Output the [X, Y] coordinate of the center of the cell containing the given text.  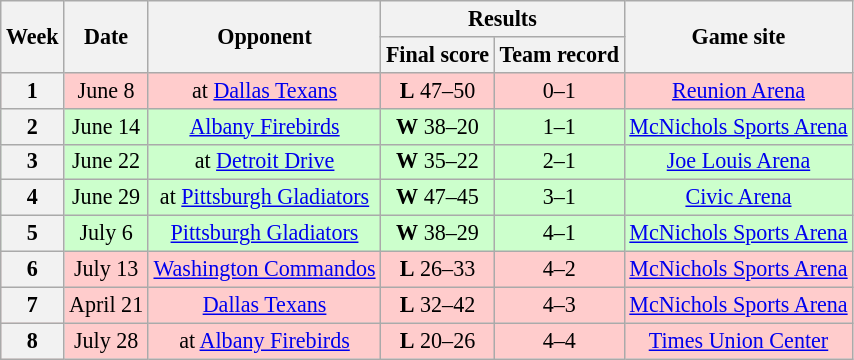
L 47–50 [438, 90]
Week [32, 36]
1–1 [559, 126]
Civic Arena [738, 198]
L 20–26 [438, 341]
Final score [438, 54]
Times Union Center [738, 341]
June 8 [106, 90]
W 47–45 [438, 198]
Washington Commandos [264, 269]
3 [32, 162]
4–2 [559, 269]
at Pittsburgh Gladiators [264, 198]
0–1 [559, 90]
Team record [559, 54]
July 13 [106, 269]
July 6 [106, 233]
8 [32, 341]
4 [32, 198]
Date [106, 36]
1 [32, 90]
4–4 [559, 341]
6 [32, 269]
5 [32, 233]
at Albany Firebirds [264, 341]
4–3 [559, 305]
W 38–29 [438, 233]
L 32–42 [438, 305]
3–1 [559, 198]
4–1 [559, 233]
W 38–20 [438, 126]
Albany Firebirds [264, 126]
Dallas Texans [264, 305]
W 35–22 [438, 162]
June 29 [106, 198]
June 22 [106, 162]
June 14 [106, 126]
2 [32, 126]
7 [32, 305]
Game site [738, 36]
2–1 [559, 162]
Results [502, 18]
July 28 [106, 341]
at Dallas Texans [264, 90]
Reunion Arena [738, 90]
L 26–33 [438, 269]
April 21 [106, 305]
at Detroit Drive [264, 162]
Joe Louis Arena [738, 162]
Pittsburgh Gladiators [264, 233]
Opponent [264, 36]
